Scan for the cell matching the given text and deliver its [X, Y] coordinate at center. 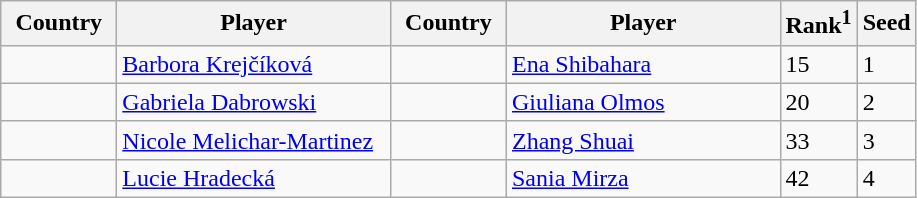
Nicole Melichar-Martinez [254, 140]
33 [818, 140]
Barbora Krejčíková [254, 64]
Ena Shibahara [643, 64]
Giuliana Olmos [643, 102]
Sania Mirza [643, 178]
Gabriela Dabrowski [254, 102]
Zhang Shuai [643, 140]
2 [886, 102]
Lucie Hradecká [254, 178]
4 [886, 178]
Rank1 [818, 24]
15 [818, 64]
1 [886, 64]
20 [818, 102]
42 [818, 178]
Seed [886, 24]
3 [886, 140]
